For the text-containing cell, return its midpoint in (X, Y) coordinate format. 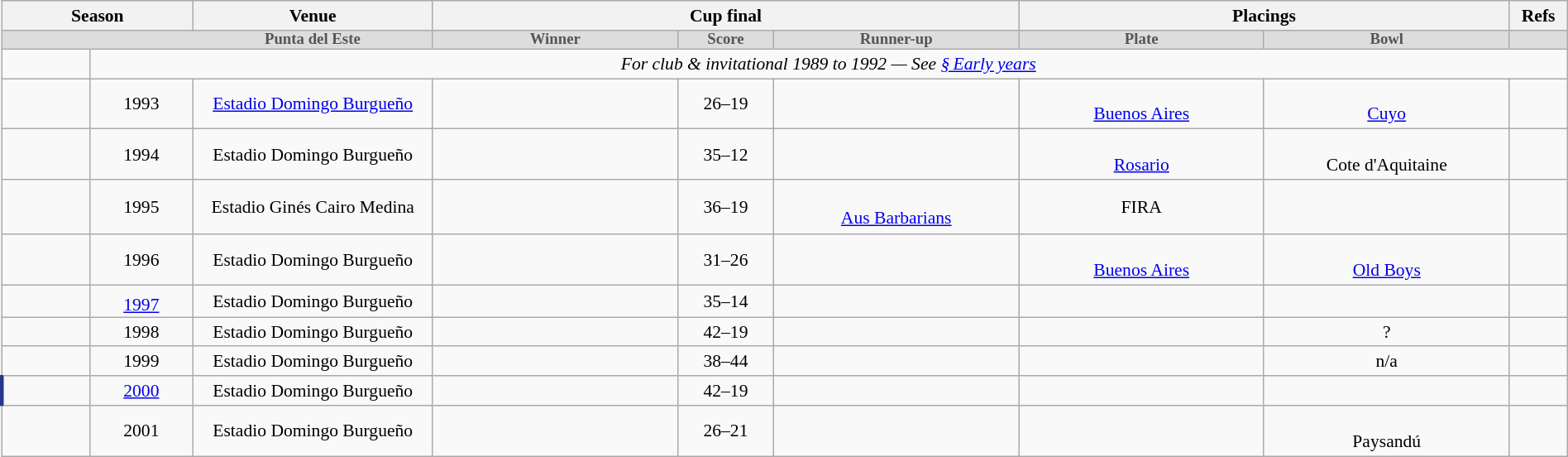
2001 (141, 431)
Refs (1538, 16)
Plate (1141, 40)
FIRA (1141, 207)
31–26 (726, 260)
1997 (141, 301)
Old Boys (1386, 260)
Winner (556, 40)
26–21 (726, 431)
Estadio Ginés Cairo Medina (313, 207)
Punta del Este (313, 40)
1995 (141, 207)
Cup final (726, 16)
Rosario (1141, 154)
Season (98, 16)
2000 (141, 391)
35–12 (726, 154)
Score (726, 40)
38–44 (726, 362)
Bowl (1386, 40)
? (1386, 332)
1993 (141, 104)
Venue (313, 16)
Runner-up (896, 40)
Cote d'Aquitaine (1386, 154)
1996 (141, 260)
1998 (141, 332)
n/a (1386, 362)
Placings (1264, 16)
35–14 (726, 301)
Paysandú (1386, 431)
26–19 (726, 104)
Cuyo (1386, 104)
1994 (141, 154)
36–19 (726, 207)
Aus Barbarians (896, 207)
For club & invitational 1989 to 1992 — See § Early years (829, 64)
1999 (141, 362)
